For the text-containing cell, return its midpoint in [X, Y] coordinate format. 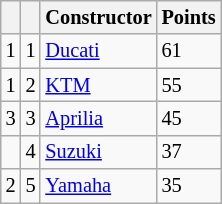
61 [189, 51]
Points [189, 17]
Constructor [98, 17]
45 [189, 118]
Suzuki [98, 152]
5 [31, 186]
37 [189, 152]
55 [189, 85]
KTM [98, 85]
Ducati [98, 51]
4 [31, 152]
Yamaha [98, 186]
35 [189, 186]
Aprilia [98, 118]
